Output the (x, y) coordinate of the center of the cell containing the given text.  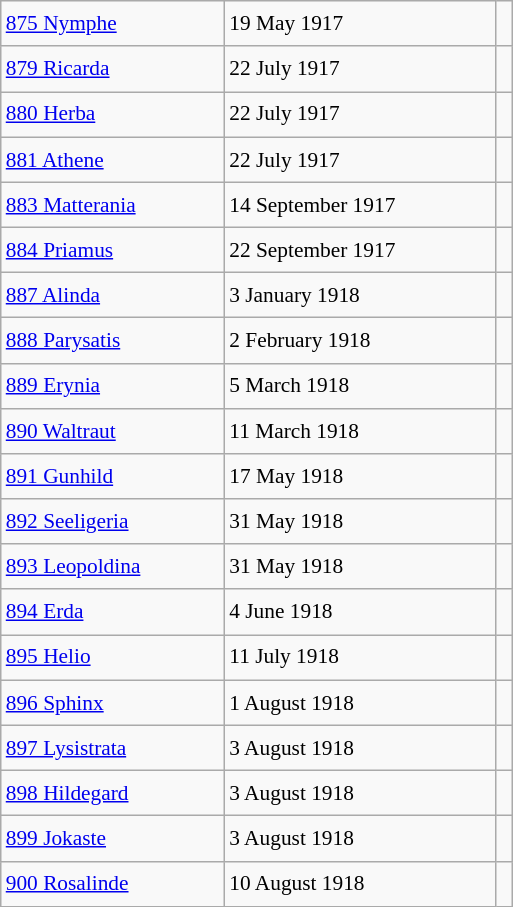
889 Erynia (113, 386)
894 Erda (113, 612)
1 August 1918 (360, 702)
900 Rosalinde (113, 884)
890 Waltraut (113, 430)
898 Hildegard (113, 792)
897 Lysistrata (113, 748)
879 Ricarda (113, 68)
5 March 1918 (360, 386)
893 Leopoldina (113, 566)
899 Jokaste (113, 838)
3 January 1918 (360, 296)
17 May 1918 (360, 476)
881 Athene (113, 160)
10 August 1918 (360, 884)
875 Nymphe (113, 24)
884 Priamus (113, 250)
19 May 1917 (360, 24)
888 Parysatis (113, 340)
14 September 1917 (360, 204)
892 Seeligeria (113, 522)
883 Matterania (113, 204)
895 Helio (113, 658)
11 March 1918 (360, 430)
4 June 1918 (360, 612)
2 February 1918 (360, 340)
22 September 1917 (360, 250)
880 Herba (113, 114)
891 Gunhild (113, 476)
887 Alinda (113, 296)
896 Sphinx (113, 702)
11 July 1918 (360, 658)
